Output the (X, Y) coordinate of the center of the cell containing the given text.  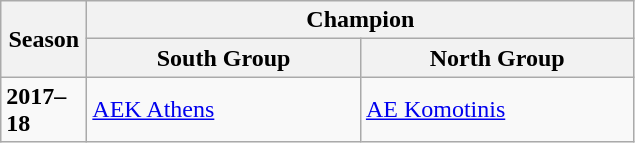
South Group (224, 58)
2017–18 (44, 110)
AEK Athens (224, 110)
Season (44, 39)
Champion (360, 20)
AE Komotinis (497, 110)
North Group (497, 58)
